Locate the cell with the specified text and output its [x, y] center coordinate. 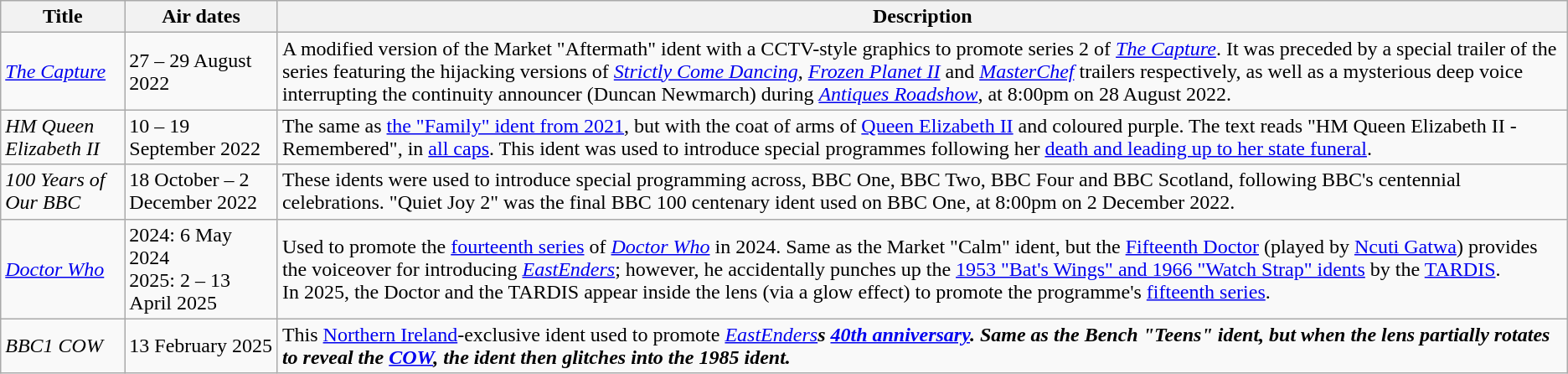
10 – 19 September 2022 [201, 138]
Description [922, 17]
The Capture [63, 71]
BBC1 COW [63, 345]
Air dates [201, 17]
Doctor Who [63, 268]
Title [63, 17]
HM Queen Elizabeth II [63, 138]
13 February 2025 [201, 345]
100 Years of Our BBC [63, 191]
27 – 29 August 2022 [201, 71]
2024: 6 May 20242025: 2 – 13 April 2025 [201, 268]
18 October – 2 December 2022 [201, 191]
